Return the [x, y] coordinate for the center point of the cell that contains the specified text.  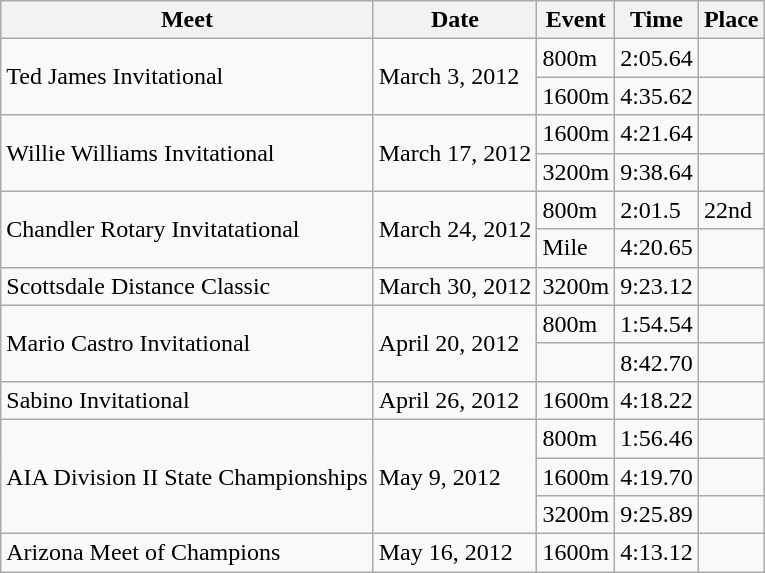
Willie Williams Invitational [187, 153]
4:18.22 [657, 400]
4:35.62 [657, 96]
1:56.46 [657, 438]
Sabino Invitational [187, 400]
May 16, 2012 [455, 553]
Time [657, 20]
9:25.89 [657, 515]
Mario Castro Invitational [187, 343]
March 3, 2012 [455, 77]
9:38.64 [657, 172]
March 30, 2012 [455, 286]
4:19.70 [657, 477]
Chandler Rotary Invitatational [187, 229]
9:23.12 [657, 286]
Event [576, 20]
Mile [576, 248]
May 9, 2012 [455, 476]
8:42.70 [657, 362]
Date [455, 20]
Meet [187, 20]
April 26, 2012 [455, 400]
Arizona Meet of Champions [187, 553]
2:05.64 [657, 58]
22nd [731, 210]
Ted James Invitational [187, 77]
March 17, 2012 [455, 153]
4:21.64 [657, 134]
Place [731, 20]
April 20, 2012 [455, 343]
4:13.12 [657, 553]
1:54.54 [657, 324]
AIA Division II State Championships [187, 476]
2:01.5 [657, 210]
March 24, 2012 [455, 229]
Scottsdale Distance Classic [187, 286]
4:20.65 [657, 248]
